Return the (x, y) coordinate for the center point of the cell that contains the specified text.  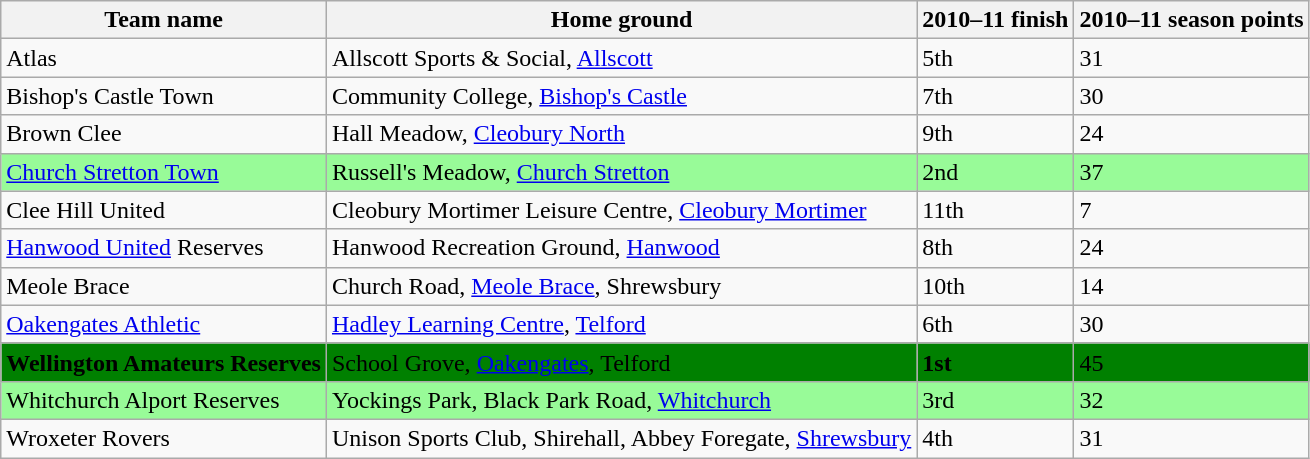
Hall Meadow, Cleobury North (621, 134)
2010–11 season points (1192, 20)
5th (996, 58)
Clee Hill United (164, 210)
Russell's Meadow, Church Stretton (621, 172)
37 (1192, 172)
Allscott Sports & Social, Allscott (621, 58)
Home ground (621, 20)
11th (996, 210)
Whitchurch Alport Reserves (164, 400)
Yockings Park, Black Park Road, Whitchurch (621, 400)
Team name (164, 20)
8th (996, 248)
Wroxeter Rovers (164, 438)
6th (996, 324)
14 (1192, 286)
Cleobury Mortimer Leisure Centre, Cleobury Mortimer (621, 210)
Church Road, Meole Brace, Shrewsbury (621, 286)
45 (1192, 362)
32 (1192, 400)
2010–11 finish (996, 20)
Meole Brace (164, 286)
10th (996, 286)
Community College, Bishop's Castle (621, 96)
Brown Clee (164, 134)
Church Stretton Town (164, 172)
1st (996, 362)
School Grove, Oakengates, Telford (621, 362)
Hadley Learning Centre, Telford (621, 324)
3rd (996, 400)
4th (996, 438)
Unison Sports Club, Shirehall, Abbey Foregate, Shrewsbury (621, 438)
9th (996, 134)
2nd (996, 172)
Oakengates Athletic (164, 324)
7th (996, 96)
Atlas (164, 58)
Hanwood Recreation Ground, Hanwood (621, 248)
7 (1192, 210)
Wellington Amateurs Reserves (164, 362)
Hanwood United Reserves (164, 248)
Bishop's Castle Town (164, 96)
